Output the [x, y] coordinate of the center of the cell containing the given text.  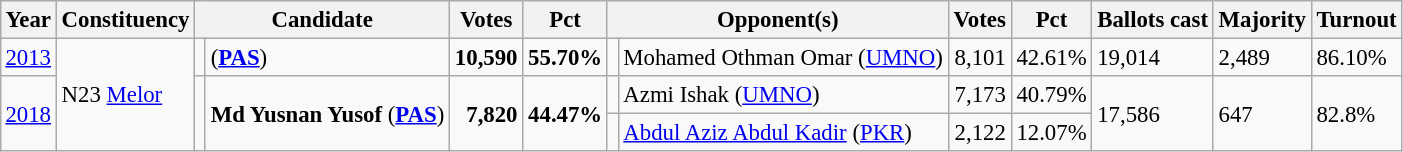
Ballots cast [1152, 20]
44.47% [566, 114]
2,122 [980, 133]
8,101 [980, 57]
647 [1262, 114]
Constituency [125, 20]
Abdul Aziz Abdul Kadir (PKR) [783, 133]
2013 [28, 57]
7,820 [486, 114]
Majority [1262, 20]
19,014 [1152, 57]
42.61% [1052, 57]
Md Yusnan Yusof (PAS) [327, 114]
Year [28, 20]
2018 [28, 114]
17,586 [1152, 114]
12.07% [1052, 133]
86.10% [1356, 57]
7,173 [980, 95]
40.79% [1052, 95]
10,590 [486, 57]
Turnout [1356, 20]
55.70% [566, 57]
Candidate [322, 20]
2,489 [1262, 57]
Azmi Ishak (UMNO) [783, 95]
Opponent(s) [778, 20]
(PAS) [327, 57]
82.8% [1356, 114]
N23 Melor [125, 94]
Mohamed Othman Omar (UMNO) [783, 57]
